Find where the given text appears and provide that cell's center as [X, Y] coordinate. 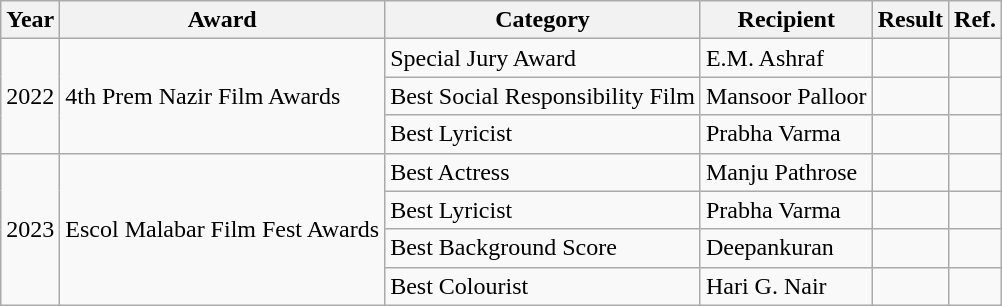
Hari G. Nair [786, 286]
Recipient [786, 20]
Best Social Responsibility Film [543, 96]
Category [543, 20]
Ref. [976, 20]
Special Jury Award [543, 58]
E.M. Ashraf [786, 58]
4th Prem Nazir Film Awards [222, 96]
Year [30, 20]
Escol Malabar Film Fest Awards [222, 229]
Best Background Score [543, 248]
Mansoor Palloor [786, 96]
Deepankuran [786, 248]
2022 [30, 96]
Best Colourist [543, 286]
2023 [30, 229]
Award [222, 20]
Result [910, 20]
Best Actress [543, 172]
Manju Pathrose [786, 172]
